Extract the (x, y) coordinate from the center of the cell holding the provided text.  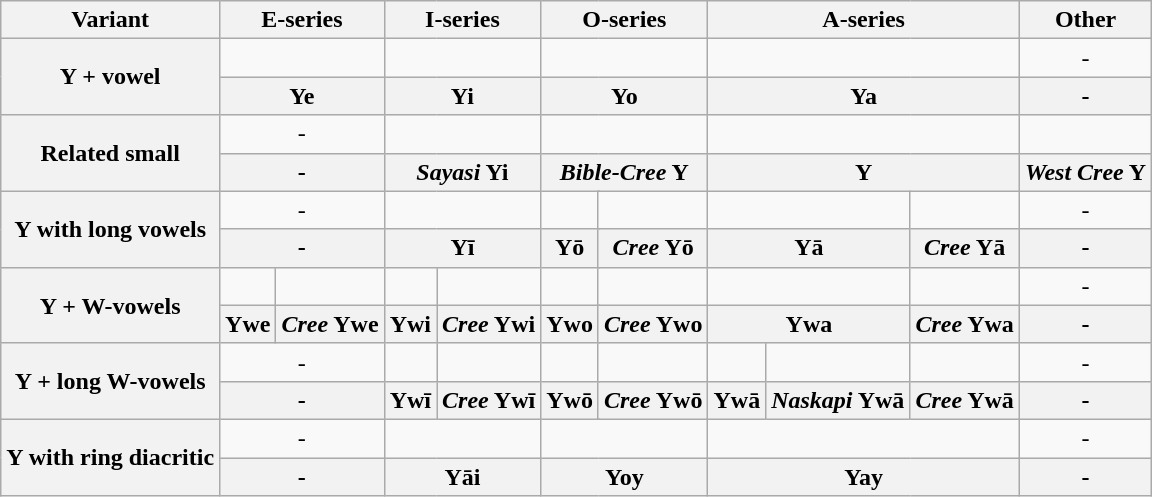
Yi (462, 96)
Yay (864, 477)
Cree Ywe (330, 324)
Yo (624, 96)
Ye (302, 96)
Yī (462, 248)
West Cree Y (1085, 172)
Variant (110, 20)
Sayasi Yi (462, 172)
Ywa (809, 324)
Yāi (462, 477)
Ywō (570, 400)
Cree Ywā (965, 400)
Y + W-vowels (110, 305)
O-series (624, 20)
Cree Yā (965, 248)
Other (1085, 20)
Ywo (570, 324)
Naskapi Ywā (838, 400)
Yō (570, 248)
Related small (110, 153)
Ywi (410, 324)
Cree Ywi (489, 324)
Ya (864, 96)
Ywe (248, 324)
Cree Ywo (653, 324)
Y (864, 172)
Yoy (624, 477)
Y with ring diacritic (110, 457)
Cree Ywī (489, 400)
Y + long W-vowels (110, 381)
Yā (809, 248)
Cree Ywa (965, 324)
E-series (302, 20)
Y with long vowels (110, 229)
Ywā (737, 400)
Cree Yō (653, 248)
Y + vowel (110, 77)
I-series (462, 20)
Cree Ywō (653, 400)
Bible-Cree Y (624, 172)
Ywī (410, 400)
A-series (864, 20)
